Extract the [X, Y] coordinate from the center of the cell holding the provided text.  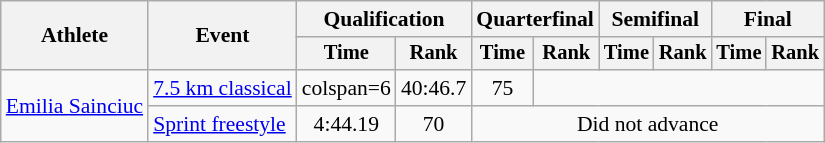
Event [222, 36]
Semifinal [655, 19]
4:44.19 [346, 124]
Emilia Sainciuc [74, 106]
75 [502, 88]
7.5 km classical [222, 88]
Quarterfinal [535, 19]
40:46.7 [434, 88]
Qualification [384, 19]
70 [434, 124]
colspan=6 [346, 88]
Final [767, 19]
Athlete [74, 36]
Sprint freestyle [222, 124]
Did not advance [648, 124]
